Extract the [X, Y] coordinate from the center of the cell holding the provided text.  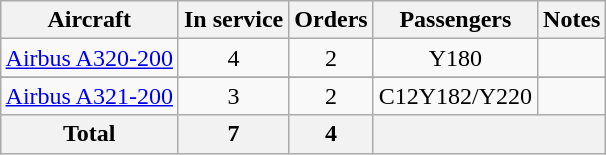
Airbus A321-200 [89, 96]
7 [233, 134]
Notes [572, 20]
In service [233, 20]
3 [233, 96]
C12Y182/Y220 [455, 96]
Y180 [455, 58]
Airbus A320-200 [89, 58]
Aircraft [89, 20]
Total [89, 134]
Passengers [455, 20]
Orders [331, 20]
